Detect which cell encompasses the target text, then output its (X, Y) center coordinate. 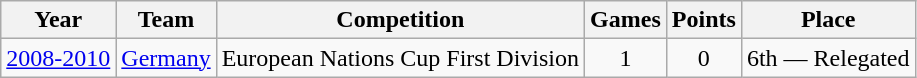
2008-2010 (58, 58)
Germany (166, 58)
0 (704, 58)
Team (166, 20)
European Nations Cup First Division (400, 58)
Year (58, 20)
Competition (400, 20)
Points (704, 20)
1 (626, 58)
Games (626, 20)
6th — Relegated (828, 58)
Place (828, 20)
